Return [X, Y] of the center of cell containing provided text 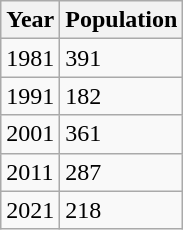
391 [122, 58]
287 [122, 172]
2001 [30, 134]
Population [122, 20]
Year [30, 20]
361 [122, 134]
2011 [30, 172]
1991 [30, 96]
182 [122, 96]
1981 [30, 58]
218 [122, 210]
2021 [30, 210]
